Pinpoint the cell where the given text exists, returning its [X, Y] midpoint coordinate. 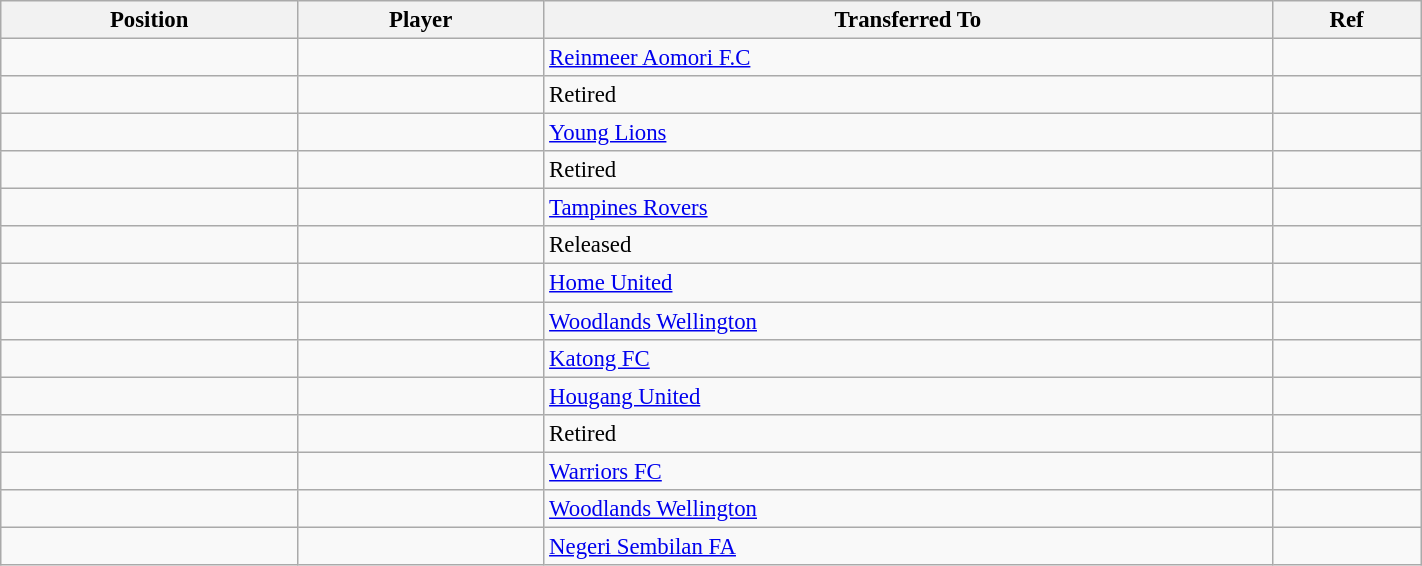
Warriors FC [908, 471]
Young Lions [908, 133]
Ref [1346, 20]
Released [908, 245]
Position [150, 20]
Home United [908, 283]
Katong FC [908, 358]
Reinmeer Aomori F.C [908, 58]
Transferred To [908, 20]
Tampines Rovers [908, 208]
Negeri Sembilan FA [908, 546]
Hougang United [908, 396]
Player [421, 20]
